Identify which cell holds the provided text, then report its (x, y) central coordinate. 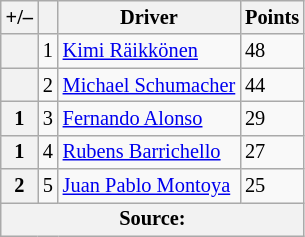
Driver (149, 17)
Michael Schumacher (149, 85)
44 (272, 85)
Rubens Barrichello (149, 152)
48 (272, 51)
Fernando Alonso (149, 118)
27 (272, 152)
5 (48, 186)
Juan Pablo Montoya (149, 186)
25 (272, 186)
+/– (20, 17)
4 (48, 152)
Kimi Räikkönen (149, 51)
3 (48, 118)
29 (272, 118)
Points (272, 17)
Source: (152, 219)
